From the cell containing the given text, extract its center point as (X, Y) coordinate. 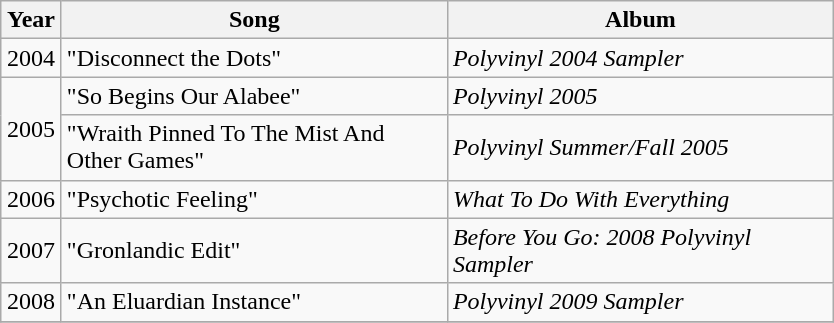
"Wraith Pinned To The Mist And Other Games" (254, 148)
"Disconnect the Dots" (254, 58)
Before You Go: 2008 Polyvinyl Sampler (640, 250)
Polyvinyl 2009 Sampler (640, 302)
Polyvinyl Summer/Fall 2005 (640, 148)
What To Do With Everything (640, 199)
"An Eluardian Instance" (254, 302)
Year (32, 20)
2005 (32, 128)
Album (640, 20)
Song (254, 20)
"Psychotic Feeling" (254, 199)
"So Begins Our Alabee" (254, 96)
2007 (32, 250)
"Gronlandic Edit" (254, 250)
2008 (32, 302)
2006 (32, 199)
Polyvinyl 2005 (640, 96)
Polyvinyl 2004 Sampler (640, 58)
2004 (32, 58)
